Capture the cell that displays the provided text and extract its [x, y] central coordinate. 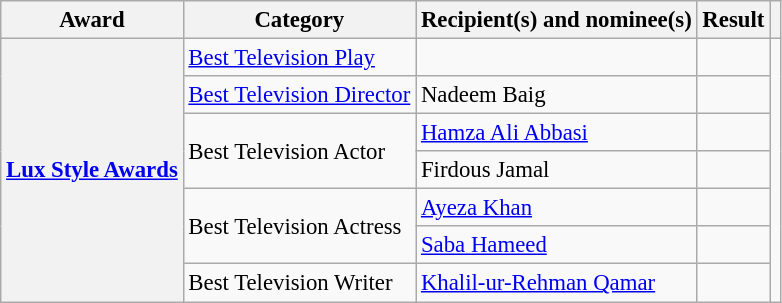
Lux Style Awards [92, 170]
Saba Hameed [556, 245]
Best Television Actress [300, 226]
Category [300, 20]
Ayeza Khan [556, 208]
Khalil-ur-Rehman Qamar [556, 283]
Best Television Actor [300, 152]
Best Television Writer [300, 283]
Nadeem Baig [556, 95]
Best Television Director [300, 95]
Award [92, 20]
Best Television Play [300, 58]
Recipient(s) and nominee(s) [556, 20]
Result [734, 20]
Firdous Jamal [556, 170]
Hamza Ali Abbasi [556, 133]
